Search for the cell housing the specified text and yield its (X, Y) center coordinate. 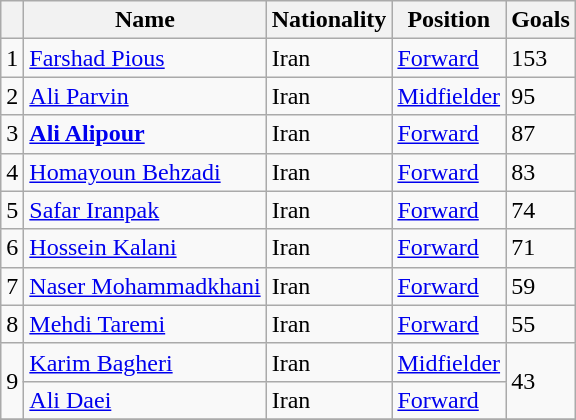
Position (449, 20)
Mehdi Taremi (145, 324)
9 (12, 381)
Ali Parvin (145, 96)
7 (12, 286)
Karim Bagheri (145, 362)
74 (541, 210)
153 (541, 58)
Goals (541, 20)
Ali Daei (145, 400)
Safar Iranpak (145, 210)
Nationality (329, 20)
Name (145, 20)
71 (541, 248)
Farshad Pious (145, 58)
2 (12, 96)
1 (12, 58)
43 (541, 381)
Hossein Kalani (145, 248)
6 (12, 248)
Homayoun Behzadi (145, 172)
3 (12, 134)
87 (541, 134)
55 (541, 324)
83 (541, 172)
95 (541, 96)
8 (12, 324)
5 (12, 210)
59 (541, 286)
Naser Mohammadkhani (145, 286)
4 (12, 172)
Ali Alipour (145, 134)
